Locate the cell with the specified text and output its [X, Y] center coordinate. 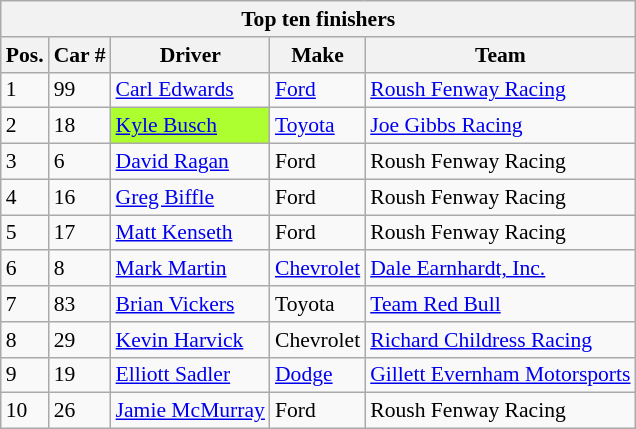
18 [80, 126]
10 [25, 411]
Gillett Evernham Motorsports [500, 375]
Carl Edwards [190, 90]
Joe Gibbs Racing [500, 126]
Dale Earnhardt, Inc. [500, 269]
Greg Biffle [190, 197]
17 [80, 233]
9 [25, 375]
Elliott Sadler [190, 375]
19 [80, 375]
Team Red Bull [500, 304]
Kevin Harvick [190, 340]
3 [25, 162]
29 [80, 340]
16 [80, 197]
Pos. [25, 55]
Team [500, 55]
Jamie McMurray [190, 411]
Dodge [318, 375]
Top ten finishers [318, 19]
Brian Vickers [190, 304]
Richard Childress Racing [500, 340]
4 [25, 197]
2 [25, 126]
Make [318, 55]
7 [25, 304]
Mark Martin [190, 269]
Driver [190, 55]
26 [80, 411]
Matt Kenseth [190, 233]
1 [25, 90]
Car # [80, 55]
David Ragan [190, 162]
83 [80, 304]
Kyle Busch [190, 126]
5 [25, 233]
99 [80, 90]
